Locate the cell with the specified text and output its (x, y) center coordinate. 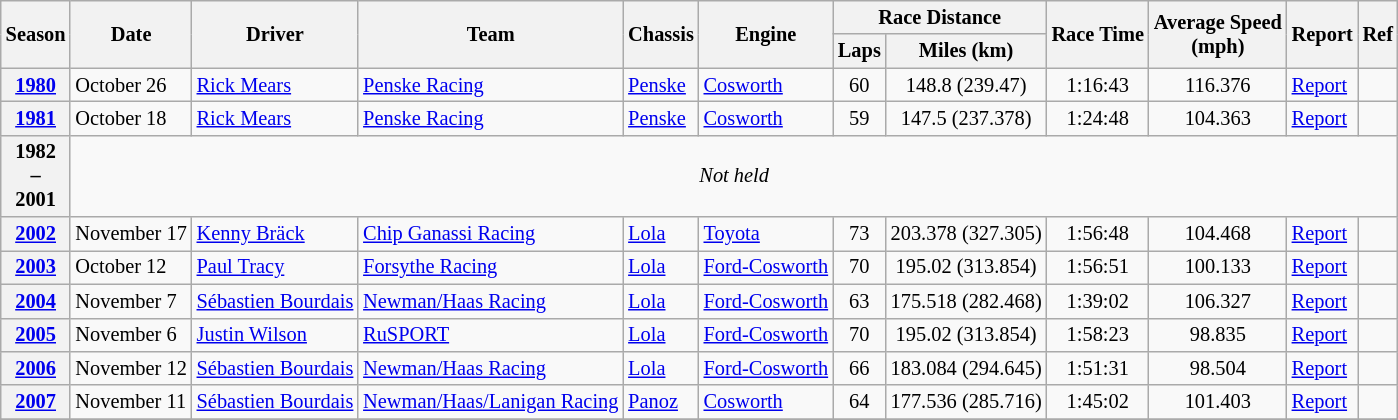
Laps (860, 51)
177.536 (285.716) (966, 402)
Race Time (1098, 34)
60 (860, 85)
203.378 (327.305) (966, 234)
2004 (36, 301)
1:58:23 (1098, 335)
Miles (km) (966, 51)
Justin Wilson (276, 335)
98.835 (1218, 335)
1981 (36, 118)
183.084 (294.645) (966, 368)
November 17 (130, 234)
November 12 (130, 368)
November 7 (130, 301)
Not held (734, 176)
November 11 (130, 402)
Paul Tracy (276, 267)
175.518 (282.468) (966, 301)
147.5 (237.378) (966, 118)
October 12 (130, 267)
Date (130, 34)
October 18 (130, 118)
148.8 (239.47) (966, 85)
RuSPORT (490, 335)
Driver (276, 34)
Toyota (766, 234)
Team (490, 34)
100.133 (1218, 267)
98.504 (1218, 368)
2003 (36, 267)
116.376 (1218, 85)
1980 (36, 85)
Average Speed(mph) (1218, 34)
Kenny Bräck (276, 234)
Race Distance (940, 17)
2007 (36, 402)
66 (860, 368)
Chassis (660, 34)
64 (860, 402)
1:51:31 (1098, 368)
Season (36, 34)
November 6 (130, 335)
73 (860, 234)
1:56:51 (1098, 267)
Ref (1378, 34)
59 (860, 118)
1:45:02 (1098, 402)
2005 (36, 335)
Panoz (660, 402)
63 (860, 301)
1:16:43 (1098, 85)
1982–2001 (36, 176)
October 26 (130, 85)
104.468 (1218, 234)
Newman/Haas/Lanigan Racing (490, 402)
2006 (36, 368)
104.363 (1218, 118)
Engine (766, 34)
1:24:48 (1098, 118)
Forsythe Racing (490, 267)
106.327 (1218, 301)
1:56:48 (1098, 234)
1:39:02 (1098, 301)
101.403 (1218, 402)
Chip Ganassi Racing (490, 234)
2002 (36, 234)
